Extract the [X, Y] coordinate from the center of the cell holding the provided text.  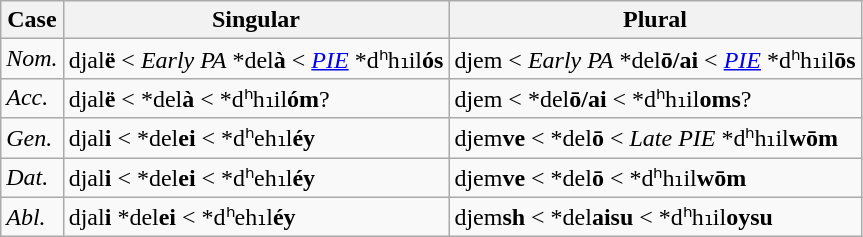
Gen. [32, 138]
djemve < *delō < *dʰh₁ilwōm [655, 178]
djem < *delō/ai < *dʰh₁iloms? [655, 98]
djemve < *delō < Late PIE *dʰh₁ilwōm [655, 138]
djalë < Early PA *delà < PIE *dʰh₁ilós [256, 59]
Acc. [32, 98]
Plural [655, 20]
djemsh < *delaisu < *dʰh₁iloysu [655, 217]
djem < Early PA *delō/ai < PIE *dʰh₁ilōs [655, 59]
Dat. [32, 178]
Singular [256, 20]
djalë < *delà < *dʰh₁ilóm? [256, 98]
Nom. [32, 59]
djali *delei < *dʰeh₁léy [256, 217]
Case [32, 20]
Abl. [32, 217]
